Extract the [X, Y] coordinate from the center of the cell holding the provided text.  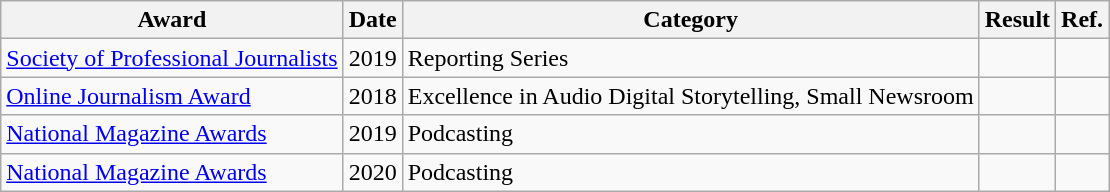
Society of Professional Journalists [172, 58]
Ref. [1082, 20]
Online Journalism Award [172, 96]
Result [1017, 20]
Award [172, 20]
Date [372, 20]
Reporting Series [690, 58]
Excellence in Audio Digital Storytelling, Small Newsroom [690, 96]
Category [690, 20]
2020 [372, 172]
2018 [372, 96]
